For the text-containing cell, return its midpoint in (x, y) coordinate format. 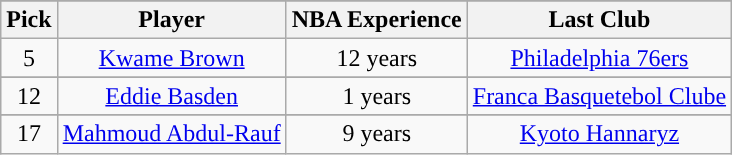
1 years (376, 96)
Philadelphia 76ers (599, 58)
Last Club (599, 20)
Eddie Basden (172, 96)
Mahmoud Abdul-Rauf (172, 134)
17 (29, 134)
5 (29, 58)
12 years (376, 58)
9 years (376, 134)
Player (172, 20)
Kyoto Hannaryz (599, 134)
Pick (29, 20)
12 (29, 96)
Franca Basquetebol Clube (599, 96)
NBA Experience (376, 20)
Kwame Brown (172, 58)
